Output the [X, Y] coordinate of the center of the cell containing the given text.  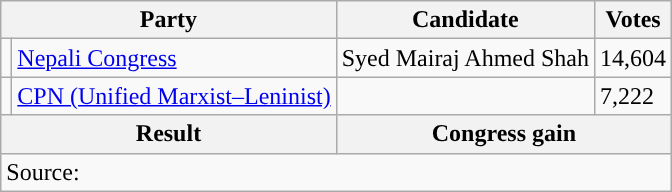
7,222 [634, 96]
Result [168, 134]
Congress gain [504, 134]
Nepali Congress [174, 58]
Source: [336, 172]
Party [168, 20]
14,604 [634, 58]
Syed Mairaj Ahmed Shah [465, 58]
CPN (Unified Marxist–Leninist) [174, 96]
Candidate [465, 20]
Votes [634, 20]
